Output the (x, y) coordinate of the center of the cell containing the given text.  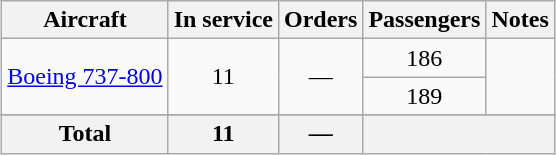
In service (223, 20)
Boeing 737-800 (85, 77)
Total (85, 134)
Notes (520, 20)
Orders (320, 20)
189 (424, 96)
186 (424, 58)
Aircraft (85, 20)
Passengers (424, 20)
